Capture the cell that displays the provided text and extract its (x, y) central coordinate. 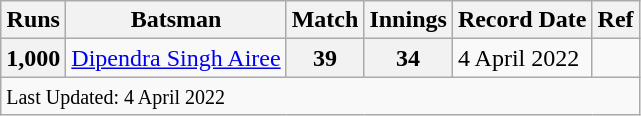
Dipendra Singh Airee (176, 58)
Last Updated: 4 April 2022 (320, 96)
1,000 (34, 58)
Batsman (176, 20)
Ref (616, 20)
39 (325, 58)
Match (325, 20)
Innings (408, 20)
4 April 2022 (522, 58)
34 (408, 58)
Runs (34, 20)
Record Date (522, 20)
